Return the (x, y) coordinate for the center point of the cell that contains the specified text.  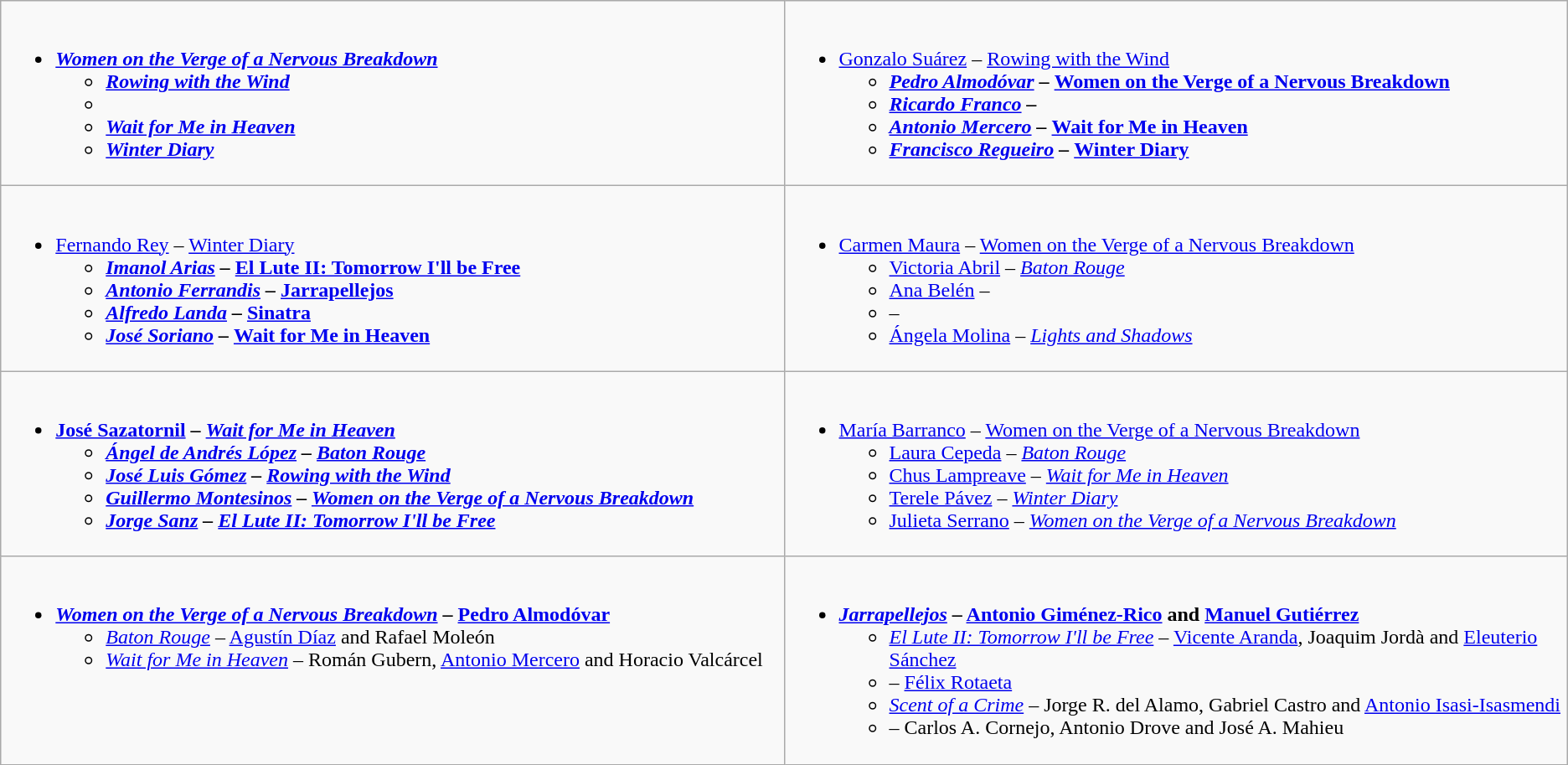
Carmen Maura – Women on the Verge of a Nervous BreakdownVictoria Abril – Baton RougeAna Belén – – Ángela Molina – Lights and Shadows (1176, 278)
Women on the Verge of a Nervous BreakdownRowing with the WindWait for Me in HeavenWinter Diary (392, 94)
